Extract the [x, y] coordinate from the center of the cell holding the provided text.  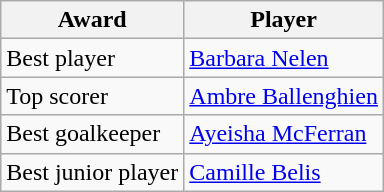
Best junior player [92, 172]
Best goalkeeper [92, 134]
Ayeisha McFerran [284, 134]
Ambre Ballenghien [284, 96]
Top scorer [92, 96]
Award [92, 20]
Best player [92, 58]
Player [284, 20]
Barbara Nelen [284, 58]
Camille Belis [284, 172]
